Provide the (X, Y) coordinate of the cell's center where the given text is located.  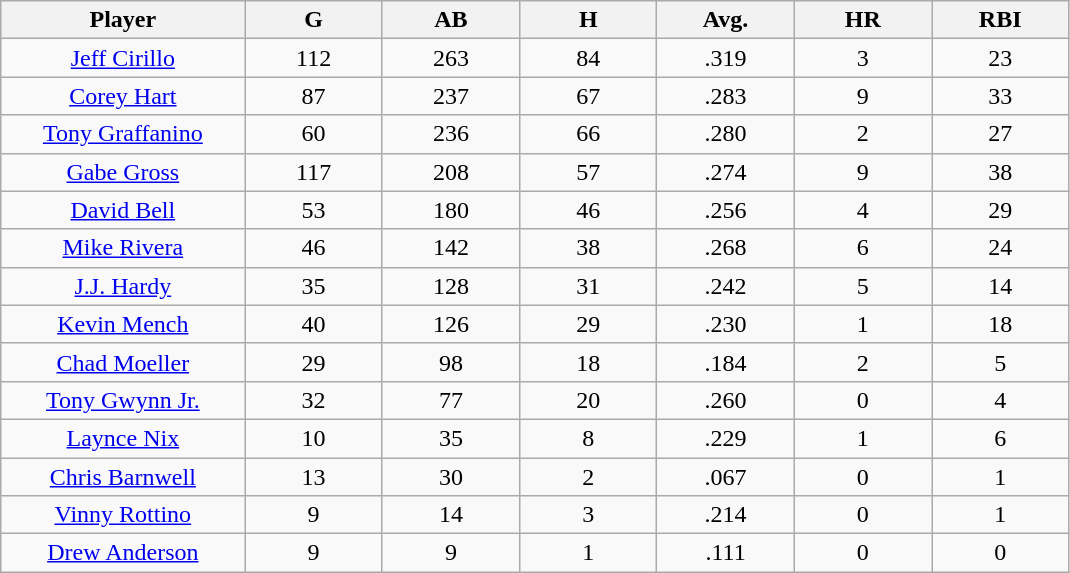
Kevin Mench (123, 324)
H (588, 20)
126 (450, 324)
180 (450, 210)
Corey Hart (123, 96)
84 (588, 58)
57 (588, 172)
AB (450, 20)
Jeff Cirillo (123, 58)
142 (450, 248)
8 (588, 438)
Laynce Nix (123, 438)
Tony Graffanino (123, 134)
.230 (726, 324)
Tony Gwynn Jr. (123, 400)
.256 (726, 210)
.111 (726, 553)
.242 (726, 286)
40 (314, 324)
.268 (726, 248)
.184 (726, 362)
10 (314, 438)
.319 (726, 58)
.280 (726, 134)
Player (123, 20)
J.J. Hardy (123, 286)
31 (588, 286)
24 (1000, 248)
263 (450, 58)
208 (450, 172)
.229 (726, 438)
77 (450, 400)
Gabe Gross (123, 172)
87 (314, 96)
237 (450, 96)
Chad Moeller (123, 362)
112 (314, 58)
53 (314, 210)
G (314, 20)
20 (588, 400)
HR (862, 20)
117 (314, 172)
Vinny Rottino (123, 515)
David Bell (123, 210)
30 (450, 477)
.067 (726, 477)
Mike Rivera (123, 248)
23 (1000, 58)
.260 (726, 400)
13 (314, 477)
.274 (726, 172)
Chris Barnwell (123, 477)
32 (314, 400)
.283 (726, 96)
.214 (726, 515)
128 (450, 286)
98 (450, 362)
33 (1000, 96)
27 (1000, 134)
RBI (1000, 20)
Avg. (726, 20)
66 (588, 134)
67 (588, 96)
236 (450, 134)
Drew Anderson (123, 553)
60 (314, 134)
